Detect which cell encompasses the target text, then output its (X, Y) center coordinate. 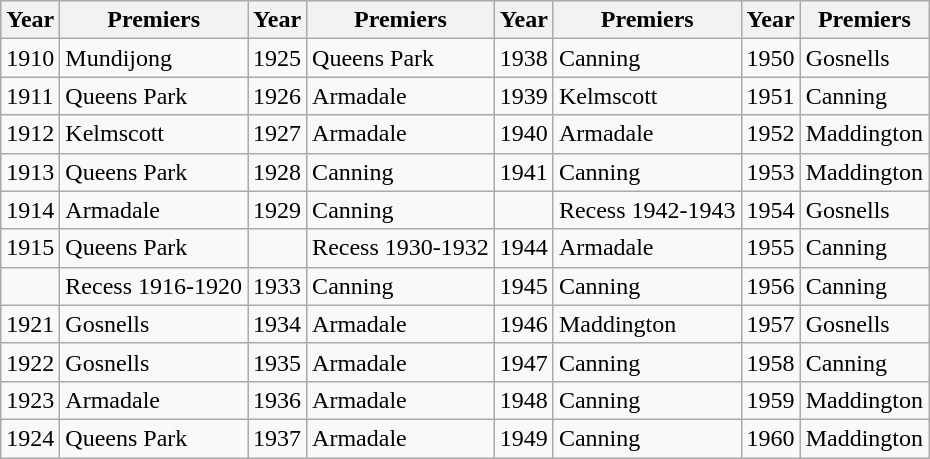
Recess 1930-1932 (401, 248)
1945 (524, 286)
1915 (30, 248)
1957 (770, 324)
1951 (770, 96)
1928 (278, 172)
1934 (278, 324)
1933 (278, 286)
1946 (524, 324)
1950 (770, 58)
1921 (30, 324)
1944 (524, 248)
1923 (30, 400)
1936 (278, 400)
1941 (524, 172)
1924 (30, 438)
1939 (524, 96)
1912 (30, 134)
1911 (30, 96)
1927 (278, 134)
1959 (770, 400)
1956 (770, 286)
1922 (30, 362)
1935 (278, 362)
1955 (770, 248)
1938 (524, 58)
1953 (770, 172)
1914 (30, 210)
1910 (30, 58)
1925 (278, 58)
1913 (30, 172)
1958 (770, 362)
Recess 1942-1943 (647, 210)
Recess 1916-1920 (154, 286)
1940 (524, 134)
1947 (524, 362)
1948 (524, 400)
1937 (278, 438)
1954 (770, 210)
1929 (278, 210)
1949 (524, 438)
1960 (770, 438)
1952 (770, 134)
1926 (278, 96)
Mundijong (154, 58)
